Search for the cell housing the specified text and yield its (X, Y) center coordinate. 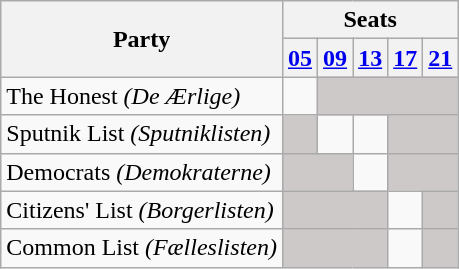
Citizens' List (Borgerlisten) (142, 210)
Seats (370, 20)
The Honest (De Ærlige) (142, 96)
Sputnik List (Sputniklisten) (142, 134)
21 (440, 58)
13 (370, 58)
Democrats (Demokraterne) (142, 172)
Party (142, 39)
17 (406, 58)
05 (300, 58)
09 (336, 58)
Common List (Fælleslisten) (142, 248)
